Identify which cell holds the provided text, then report its (X, Y) central coordinate. 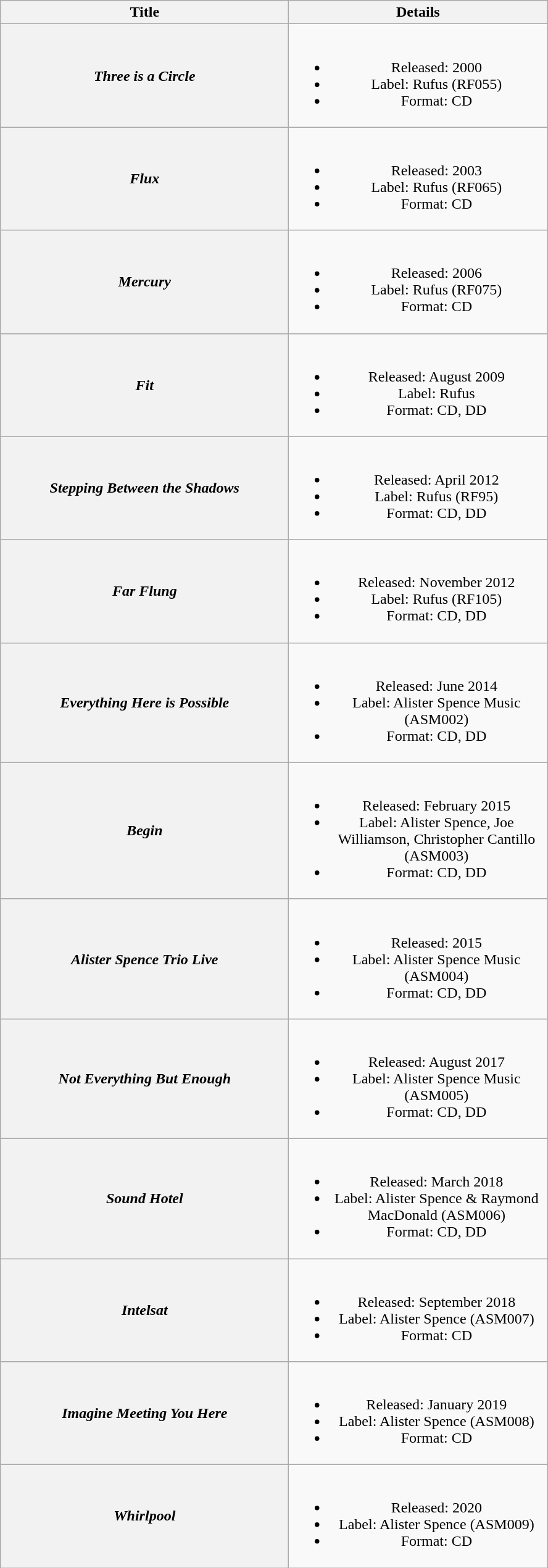
Flux (144, 179)
Fit (144, 385)
Stepping Between the Shadows (144, 488)
Sound Hotel (144, 1198)
Far Flung (144, 591)
Released: June 2014Label: Alister Spence Music (ASM002)Format: CD, DD (418, 703)
Title (144, 12)
Released: 2006Label: Rufus (RF075)Format: CD (418, 281)
Released: August 2009Label: RufusFormat: CD, DD (418, 385)
Released: November 2012Label: Rufus (RF105)Format: CD, DD (418, 591)
Imagine Meeting You Here (144, 1414)
Three is a Circle (144, 75)
Released: 2000Label: Rufus (RF055)Format: CD (418, 75)
Released: September 2018Label: Alister Spence (ASM007)Format: CD (418, 1310)
Details (418, 12)
Released: August 2017Label: Alister Spence Music (ASM005)Format: CD, DD (418, 1078)
Not Everything But Enough (144, 1078)
Released: April 2012Label: Rufus (RF95)Format: CD, DD (418, 488)
Whirlpool (144, 1516)
Released: 2020Label: Alister Spence (ASM009)Format: CD (418, 1516)
Released: January 2019Label: Alister Spence (ASM008)Format: CD (418, 1414)
Begin (144, 831)
Mercury (144, 281)
Released: 2015Label: Alister Spence Music (ASM004)Format: CD, DD (418, 959)
Released: 2003Label: Rufus (RF065)Format: CD (418, 179)
Alister Spence Trio Live (144, 959)
Released: February 2015Label: Alister Spence, Joe Williamson, Christopher Cantillo (ASM003)Format: CD, DD (418, 831)
Everything Here is Possible (144, 703)
Released: March 2018Label: Alister Spence & Raymond MacDonald (ASM006)Format: CD, DD (418, 1198)
Intelsat (144, 1310)
